Output the (X, Y) coordinate of the center of the cell containing the given text.  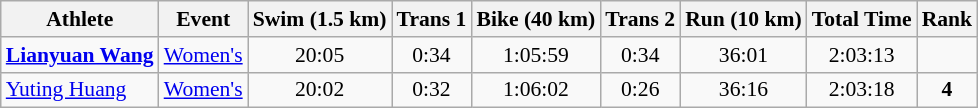
Run (10 km) (743, 19)
36:16 (743, 90)
Trans 2 (640, 19)
4 (948, 90)
Yuting Huang (80, 90)
20:05 (320, 55)
Swim (1.5 km) (320, 19)
1:06:02 (536, 90)
Trans 1 (432, 19)
0:32 (432, 90)
Total Time (862, 19)
Lianyuan Wang (80, 55)
2:03:13 (862, 55)
Rank (948, 19)
0:26 (640, 90)
36:01 (743, 55)
Athlete (80, 19)
Bike (40 km) (536, 19)
2:03:18 (862, 90)
1:05:59 (536, 55)
Event (204, 19)
20:02 (320, 90)
